Detect which cell encompasses the target text, then output its [X, Y] center coordinate. 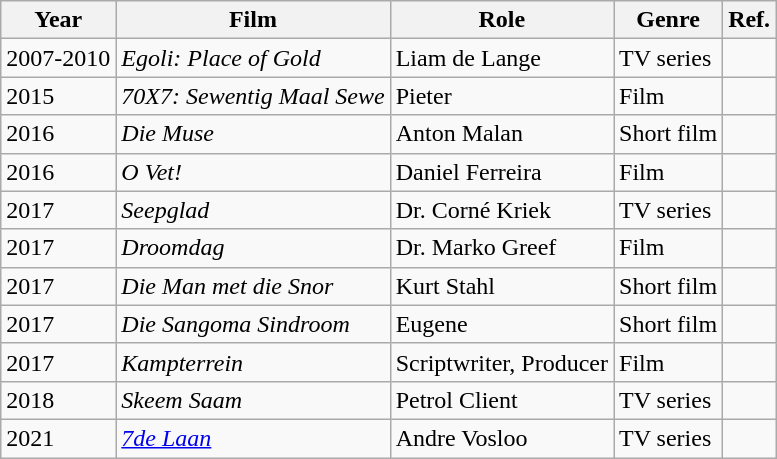
Petrol Client [502, 400]
Dr. Corné Kriek [502, 210]
Anton Malan [502, 134]
O Vet! [253, 172]
2018 [58, 400]
Skeem Saam [253, 400]
Daniel Ferreira [502, 172]
2021 [58, 438]
Egoli: Place of Gold [253, 58]
Genre [668, 20]
Eugene [502, 324]
7de Laan [253, 438]
Die Muse [253, 134]
Role [502, 20]
Scriptwriter, Producer [502, 362]
Seepglad [253, 210]
2015 [58, 96]
Pieter [502, 96]
Kampterrein [253, 362]
Ref. [750, 20]
70X7: Sewentig Maal Sewe [253, 96]
Liam de Lange [502, 58]
2007-2010 [58, 58]
Droomdag [253, 248]
Dr. Marko Greef [502, 248]
Kurt Stahl [502, 286]
Die Sangoma Sindroom [253, 324]
Die Man met die Snor [253, 286]
Andre Vosloo [502, 438]
Year [58, 20]
